Locate the cell with the specified text and output its [X, Y] center coordinate. 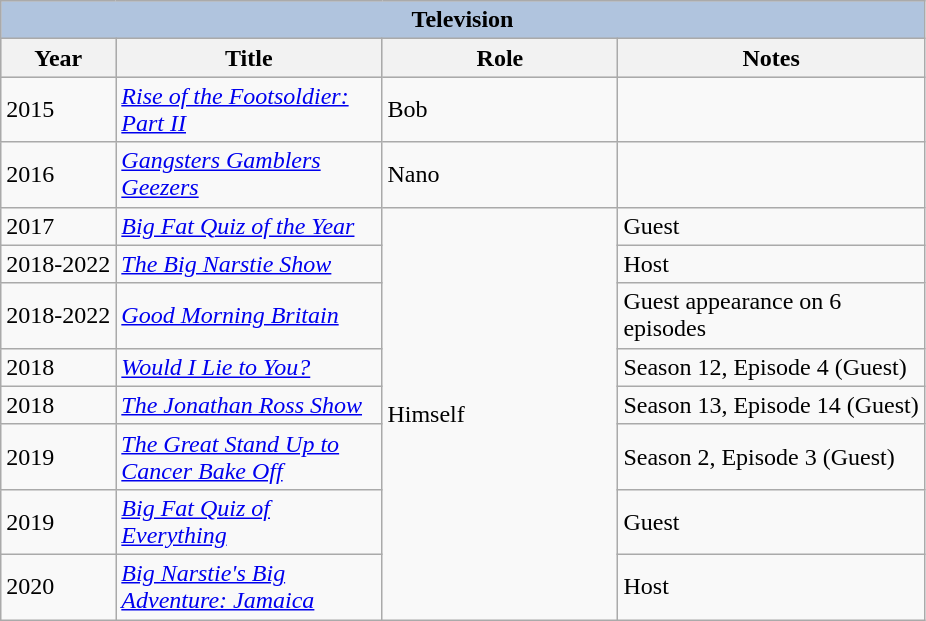
Television [463, 20]
Big Fat Quiz of the Year [249, 226]
Season 12, Episode 4 (Guest) [771, 367]
Season 2, Episode 3 (Guest) [771, 456]
The Big Narstie Show [249, 264]
Big Fat Quiz of Everything [249, 522]
2016 [58, 174]
The Jonathan Ross Show [249, 405]
Himself [500, 413]
Bob [500, 110]
2015 [58, 110]
Title [249, 58]
2017 [58, 226]
Gangsters Gamblers Geezers [249, 174]
Good Morning Britain [249, 316]
Role [500, 58]
Rise of the Footsoldier: Part II [249, 110]
Year [58, 58]
2020 [58, 586]
Season 13, Episode 14 (Guest) [771, 405]
Notes [771, 58]
Nano [500, 174]
The Great Stand Up to Cancer Bake Off [249, 456]
Big Narstie's Big Adventure: Jamaica [249, 586]
Would I Lie to You? [249, 367]
Guest appearance on 6episodes [771, 316]
